Search for the cell housing the specified text and yield its (x, y) center coordinate. 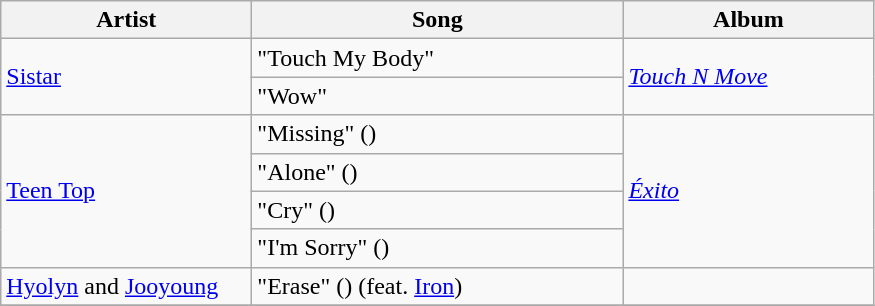
Hyolyn and Jooyoung (126, 286)
Éxito (748, 191)
Song (438, 20)
Teen Top (126, 191)
"Cry" () (438, 210)
"Missing" () (438, 134)
Sistar (126, 77)
"Touch My Body" (438, 58)
"Wow" (438, 96)
"Alone" () (438, 172)
"Erase" () (feat. Iron) (438, 286)
Artist (126, 20)
Touch N Move (748, 77)
"I'm Sorry" () (438, 248)
Album (748, 20)
